Locate the cell with the specified text and output its (X, Y) center coordinate. 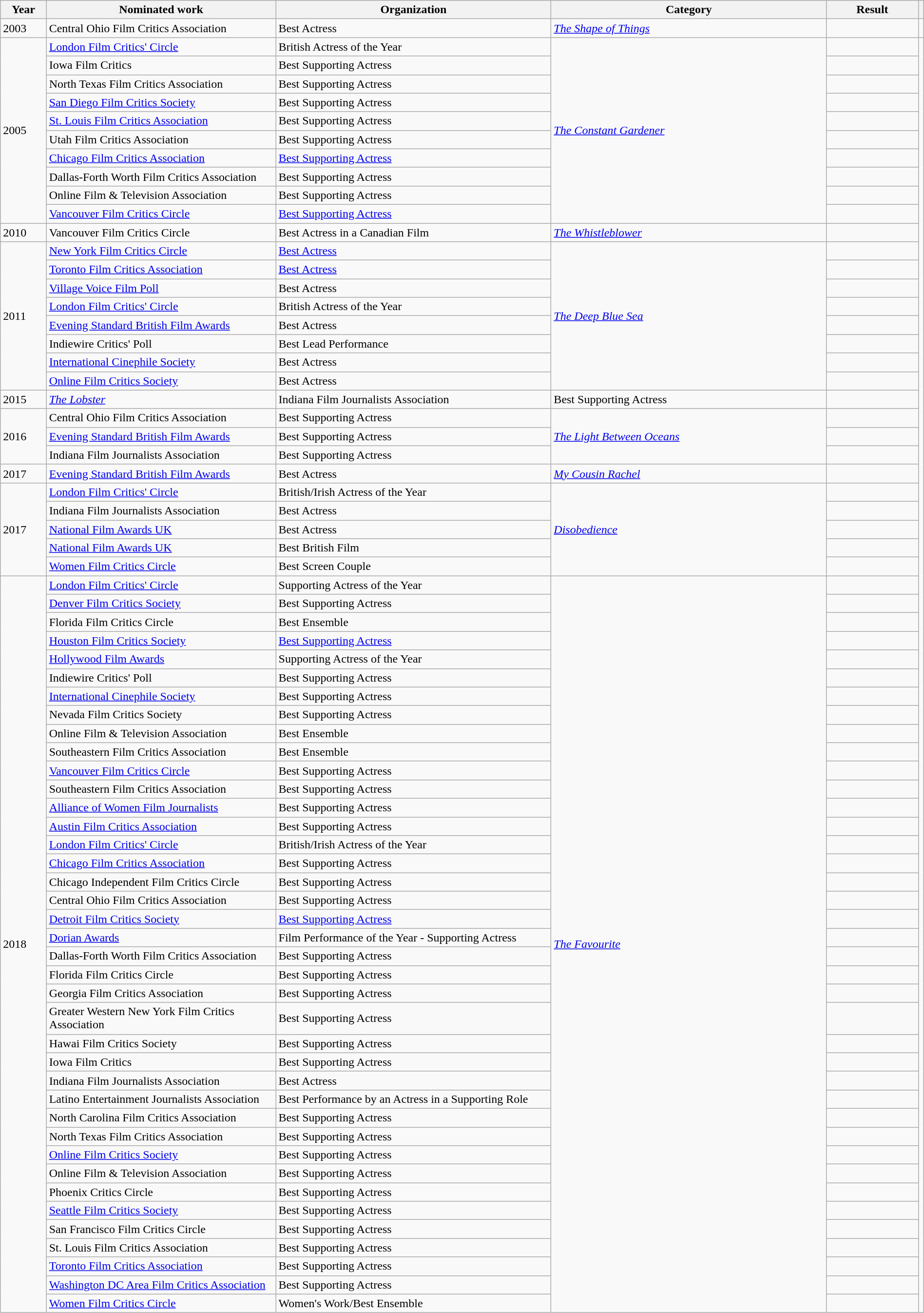
Film Performance of the Year - Supporting Actress (413, 938)
Houston Film Critics Society (161, 641)
2015 (23, 399)
2005 (23, 131)
Chicago Independent Film Critics Circle (161, 882)
Phoenix Critics Circle (161, 1192)
Dorian Awards (161, 938)
Hawai Film Critics Society (161, 1043)
The Deep Blue Sea (689, 316)
The Favourite (689, 944)
2003 (23, 28)
Austin Film Critics Association (161, 826)
Disobedience (689, 529)
North Carolina Film Critics Association (161, 1117)
2018 (23, 944)
Result (872, 10)
The Shape of Things (689, 28)
Best Performance by an Actress in a Supporting Role (413, 1099)
Year (23, 10)
San Francisco Film Critics Circle (161, 1229)
2016 (23, 436)
Women's Work/Best Ensemble (413, 1303)
Denver Film Critics Society (161, 604)
Nominated work (161, 10)
Greater Western New York Film Critics Association (161, 1018)
The Constant Gardener (689, 131)
Best Screen Couple (413, 567)
Nevada Film Critics Society (161, 715)
Best Actress in a Canadian Film (413, 233)
Best Lead Performance (413, 344)
Organization (413, 10)
Detroit Film Critics Society (161, 919)
2011 (23, 316)
Village Voice Film Poll (161, 288)
The Lobster (161, 399)
Washington DC Area Film Critics Association (161, 1285)
San Diego Film Critics Society (161, 102)
Utah Film Critics Association (161, 139)
The Whistleblower (689, 233)
Georgia Film Critics Association (161, 993)
Latino Entertainment Journalists Association (161, 1099)
2010 (23, 233)
Alliance of Women Film Journalists (161, 807)
Seattle Film Critics Society (161, 1211)
New York Film Critics Circle (161, 251)
Category (689, 10)
Hollywood Film Awards (161, 659)
Best British Film (413, 548)
The Light Between Oceans (689, 436)
My Cousin Rachel (689, 473)
